Detect which cell encompasses the target text, then output its (X, Y) center coordinate. 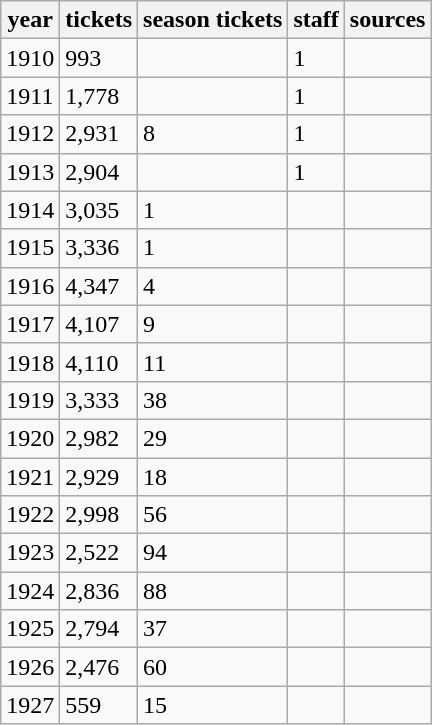
2,794 (99, 629)
9 (213, 324)
88 (213, 591)
1916 (30, 286)
3,035 (99, 210)
1915 (30, 248)
season tickets (213, 20)
1911 (30, 96)
2,904 (99, 172)
1926 (30, 667)
1919 (30, 400)
11 (213, 362)
56 (213, 515)
1914 (30, 210)
1927 (30, 705)
993 (99, 58)
1921 (30, 477)
2,982 (99, 438)
2,476 (99, 667)
4,347 (99, 286)
559 (99, 705)
94 (213, 553)
3,336 (99, 248)
8 (213, 134)
3,333 (99, 400)
38 (213, 400)
4,107 (99, 324)
1924 (30, 591)
2,929 (99, 477)
1925 (30, 629)
29 (213, 438)
1922 (30, 515)
2,836 (99, 591)
staff (316, 20)
2,998 (99, 515)
15 (213, 705)
sources (388, 20)
1923 (30, 553)
year (30, 20)
2,522 (99, 553)
4,110 (99, 362)
1920 (30, 438)
tickets (99, 20)
18 (213, 477)
1910 (30, 58)
1913 (30, 172)
1912 (30, 134)
1,778 (99, 96)
60 (213, 667)
1918 (30, 362)
1917 (30, 324)
4 (213, 286)
37 (213, 629)
2,931 (99, 134)
